Scan for the cell matching the given text and deliver its [x, y] coordinate at center. 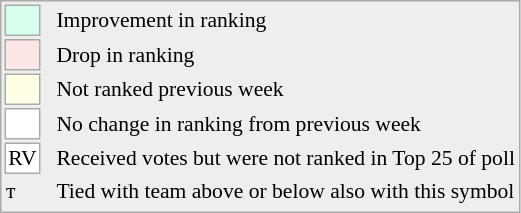
Tied with team above or below also with this symbol [286, 191]
No change in ranking from previous week [286, 124]
Not ranked previous week [286, 90]
т [22, 191]
Received votes but were not ranked in Top 25 of poll [286, 158]
RV [22, 158]
Improvement in ranking [286, 20]
Drop in ranking [286, 55]
